Locate the cell with the specified text and output its (X, Y) center coordinate. 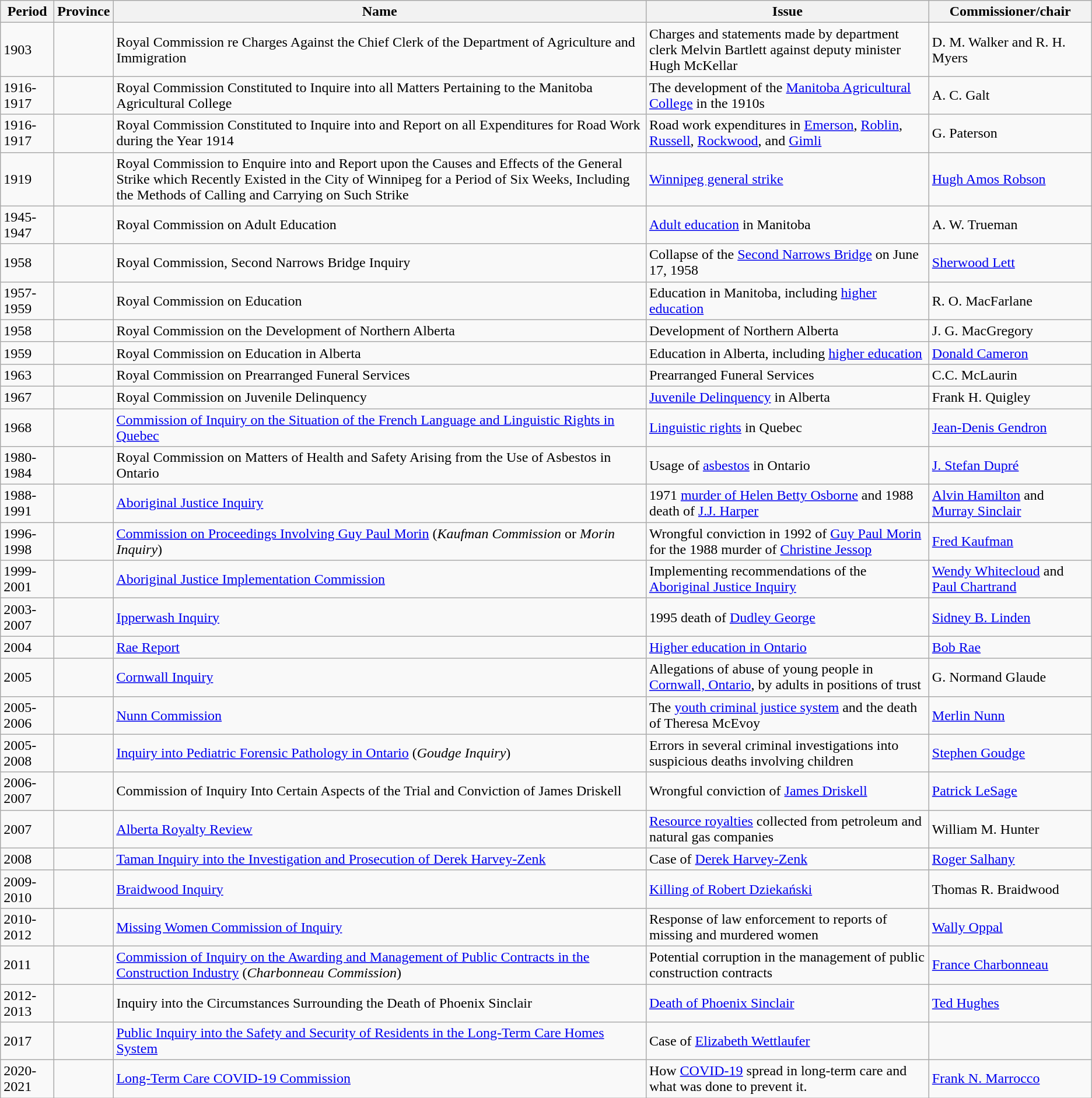
Alberta Royalty Review (380, 829)
1996-1998 (27, 541)
Commission of Inquiry Into Certain Aspects of the Trial and Conviction of James Driskell (380, 791)
Ipperwash Inquiry (380, 617)
1919 (27, 179)
Royal Commission Constituted to Inquire into and Report on all Expenditures for Road Work during the Year 1914 (380, 133)
2010-2012 (27, 927)
Period (27, 12)
Long-Term Care COVID-19 Commission (380, 1079)
William M. Hunter (1010, 829)
Winnipeg general strike (787, 179)
Case of Elizabeth Wettlaufer (787, 1041)
Wrongful conviction in 1992 of Guy Paul Morin for the 1988 murder of Christine Jessop (787, 541)
1963 (27, 375)
Case of Derek Harvey-Zenk (787, 859)
Resource royalties collected from petroleum and natural gas companies (787, 829)
Wrongful conviction of James Driskell (787, 791)
Commission on Proceedings Involving Guy Paul Morin (Kaufman Commission or Morin Inquiry) (380, 541)
Hugh Amos Robson (1010, 179)
Royal Commission on the Development of Northern Alberta (380, 331)
R. O. MacFarlane (1010, 301)
1903 (27, 50)
Royal Commission on Matters of Health and Safety Arising from the Use of Asbestos in Ontario (380, 465)
Name (380, 12)
Royal Commission on Prearranged Funeral Services (380, 375)
Jean-Denis Gendron (1010, 427)
Juvenile Delinquency in Alberta (787, 397)
1995 death of Dudley George (787, 617)
Road work expenditures in Emerson, Roblin, Russell, Rockwood, and Gimli (787, 133)
Ted Hughes (1010, 1003)
2005-2008 (27, 753)
Royal Commission re Charges Against the Chief Clerk of the Department of Agriculture and Immigration (380, 50)
1967 (27, 397)
Public Inquiry into the Safety and Security of Residents in the Long-Term Care Homes System (380, 1041)
2009-2010 (27, 889)
Commission of Inquiry on the Awarding and Management of Public Contracts in the Construction Industry (Charbonneau Commission) (380, 964)
2011 (27, 964)
Province (84, 12)
France Charbonneau (1010, 964)
Inquiry into Pediatric Forensic Pathology in Ontario (Goudge Inquiry) (380, 753)
Bob Rae (1010, 647)
Aboriginal Justice Implementation Commission (380, 580)
2017 (27, 1041)
1957-1959 (27, 301)
Thomas R. Braidwood (1010, 889)
Potential corruption in the management of public construction contracts (787, 964)
Royal Commission on Adult Education (380, 225)
The youth criminal justice system and the death of Theresa McEvoy (787, 715)
J. G. MacGregory (1010, 331)
Issue (787, 12)
Adult education in Manitoba (787, 225)
Nunn Commission (380, 715)
Higher education in Ontario (787, 647)
2004 (27, 647)
A. W. Trueman (1010, 225)
J. Stefan Dupré (1010, 465)
1968 (27, 427)
The development of the Manitoba Agricultural College in the 1910s (787, 96)
Cornwall Inquiry (380, 678)
Death of Phoenix Sinclair (787, 1003)
2006-2007 (27, 791)
Frank N. Marrocco (1010, 1079)
1999-2001 (27, 580)
Inquiry into the Circumstances Surrounding the Death of Phoenix Sinclair (380, 1003)
Allegations of abuse of young people in Cornwall, Ontario, by adults in positions of trust (787, 678)
Charges and statements made by department clerk Melvin Bartlett against deputy minister Hugh McKellar (787, 50)
Response of law enforcement to reports of missing and murdered women (787, 927)
How COVID-19 spread in long-term care and what was done to prevent it. (787, 1079)
2020-2021 (27, 1079)
Linguistic rights in Quebec (787, 427)
Usage of asbestos in Ontario (787, 465)
Braidwood Inquiry (380, 889)
Stephen Goudge (1010, 753)
Sidney B. Linden (1010, 617)
Taman Inquiry into the Investigation and Prosecution of Derek Harvey-Zenk (380, 859)
A. C. Galt (1010, 96)
Rae Report (380, 647)
2005-2006 (27, 715)
Education in Alberta, including higher education (787, 353)
Commission of Inquiry on the Situation of the French Language and Linguistic Rights in Quebec (380, 427)
Killing of Robert Dziekański (787, 889)
Wally Oppal (1010, 927)
Prearranged Funeral Services (787, 375)
G. Normand Glaude (1010, 678)
D. M. Walker and R. H. Myers (1010, 50)
Alvin Hamilton and Murray Sinclair (1010, 504)
Missing Women Commission of Inquiry (380, 927)
2008 (27, 859)
Errors in several criminal investigations into suspicious deaths involving children (787, 753)
G. Paterson (1010, 133)
Royal Commission Constituted to Inquire into all Matters Pertaining to the Manitoba Agricultural College (380, 96)
Commissioner/chair (1010, 12)
Fred Kaufman (1010, 541)
2003-2007 (27, 617)
Collapse of the Second Narrows Bridge on June 17, 1958 (787, 262)
Aboriginal Justice Inquiry (380, 504)
1988-1991 (27, 504)
2007 (27, 829)
1971 murder of Helen Betty Osborne and 1988 death of J.J. Harper (787, 504)
2005 (27, 678)
Royal Commission on Education (380, 301)
Wendy Whitecloud and Paul Chartrand (1010, 580)
Royal Commission on Juvenile Delinquency (380, 397)
Frank H. Quigley (1010, 397)
Royal Commission on Education in Alberta (380, 353)
Donald Cameron (1010, 353)
2012-2013 (27, 1003)
1959 (27, 353)
1945-1947 (27, 225)
Sherwood Lett (1010, 262)
Development of Northern Alberta (787, 331)
C.C. McLaurin (1010, 375)
Patrick LeSage (1010, 791)
Roger Salhany (1010, 859)
Royal Commission, Second Narrows Bridge Inquiry (380, 262)
Implementing recommendations of the Aboriginal Justice Inquiry (787, 580)
1980-1984 (27, 465)
Education in Manitoba, including higher education (787, 301)
Merlin Nunn (1010, 715)
